Pinpoint the cell where the given text exists, returning its (x, y) midpoint coordinate. 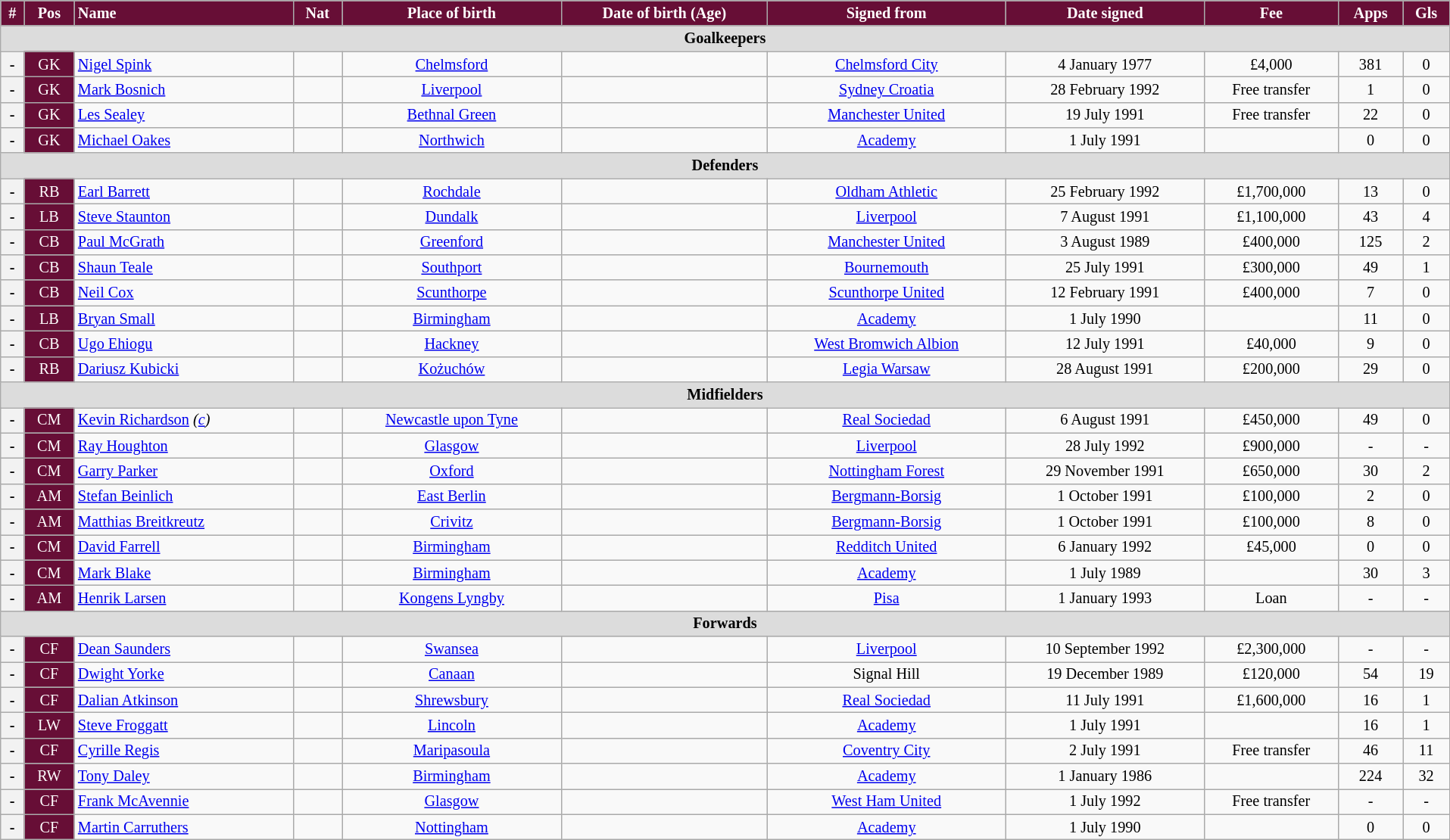
Loan (1272, 598)
Neil Cox (183, 293)
3 (1427, 573)
1 July 1989 (1105, 573)
£1,600,000 (1272, 700)
Stefan Beinlich (183, 496)
£45,000 (1272, 547)
381 (1370, 64)
Redditch United (886, 547)
Dariusz Kubicki (183, 369)
1 January 1993 (1105, 598)
Southport (452, 267)
Mark Blake (183, 573)
Chelmsford City (886, 64)
Forwards (725, 624)
Bryan Small (183, 319)
6 January 1992 (1105, 547)
10 September 1992 (1105, 649)
£1,100,000 (1272, 216)
Frank McAvennie (183, 801)
32 (1427, 776)
Midfielders (725, 394)
Bethnal Green (452, 115)
£650,000 (1272, 471)
Michael Oakes (183, 140)
Lincoln (452, 725)
Crivitz (452, 521)
Kevin Richardson (c) (183, 420)
Place of birth (452, 13)
Signal Hill (886, 674)
22 (1370, 115)
Maripasoula (452, 751)
Steve Froggatt (183, 725)
Swansea (452, 649)
Henrik Larsen (183, 598)
Shrewsbury (452, 700)
Nigel Spink (183, 64)
Greenford (452, 242)
Date signed (1105, 13)
25 February 1992 (1105, 191)
Les Sealey (183, 115)
Date of birth (Age) (664, 13)
6 August 1991 (1105, 420)
Martin Carruthers (183, 827)
3 August 1989 (1105, 242)
Nat (318, 13)
Scunthorpe (452, 293)
Oxford (452, 471)
Newcastle upon Tyne (452, 420)
£300,000 (1272, 267)
Defenders (725, 166)
LW (49, 725)
East Berlin (452, 496)
Legia Warsaw (886, 369)
Ugo Ehiogu (183, 344)
West Ham United (886, 801)
19 July 1991 (1105, 115)
Scunthorpe United (886, 293)
2 July 1991 (1105, 751)
Shaun Teale (183, 267)
7 August 1991 (1105, 216)
4 (1427, 216)
Ray Houghton (183, 446)
Fee (1272, 13)
Garry Parker (183, 471)
54 (1370, 674)
Matthias Breitkreutz (183, 521)
19 (1427, 674)
19 December 1989 (1105, 674)
Steve Staunton (183, 216)
8 (1370, 521)
Apps (1370, 13)
West Bromwich Albion (886, 344)
# (12, 13)
Kożuchów (452, 369)
Pos (49, 13)
Kongens Lyngby (452, 598)
£900,000 (1272, 446)
29 November 1991 (1105, 471)
Northwich (452, 140)
Canaan (452, 674)
1 July 1992 (1105, 801)
£4,000 (1272, 64)
Sydney Croatia (886, 89)
Pisa (886, 598)
Paul McGrath (183, 242)
Name (183, 13)
28 August 1991 (1105, 369)
Bournemouth (886, 267)
46 (1370, 751)
28 July 1992 (1105, 446)
Dalian Atkinson (183, 700)
Signed from (886, 13)
25 July 1991 (1105, 267)
Earl Barrett (183, 191)
£2,300,000 (1272, 649)
Rochdale (452, 191)
13 (1370, 191)
Mark Bosnich (183, 89)
28 February 1992 (1105, 89)
Nottingham (452, 827)
29 (1370, 369)
Dwight Yorke (183, 674)
9 (1370, 344)
£450,000 (1272, 420)
Gls (1427, 13)
Chelmsford (452, 64)
1 January 1986 (1105, 776)
11 July 1991 (1105, 700)
£200,000 (1272, 369)
43 (1370, 216)
12 February 1991 (1105, 293)
7 (1370, 293)
Hackney (452, 344)
Coventry City (886, 751)
125 (1370, 242)
Oldham Athletic (886, 191)
224 (1370, 776)
Dean Saunders (183, 649)
Dundalk (452, 216)
Cyrille Regis (183, 751)
Goalkeepers (725, 39)
£40,000 (1272, 344)
£120,000 (1272, 674)
£1,700,000 (1272, 191)
RW (49, 776)
4 January 1977 (1105, 64)
David Farrell (183, 547)
Nottingham Forest (886, 471)
Tony Daley (183, 776)
12 July 1991 (1105, 344)
